Pinpoint the cell where the given text exists, returning its [X, Y] midpoint coordinate. 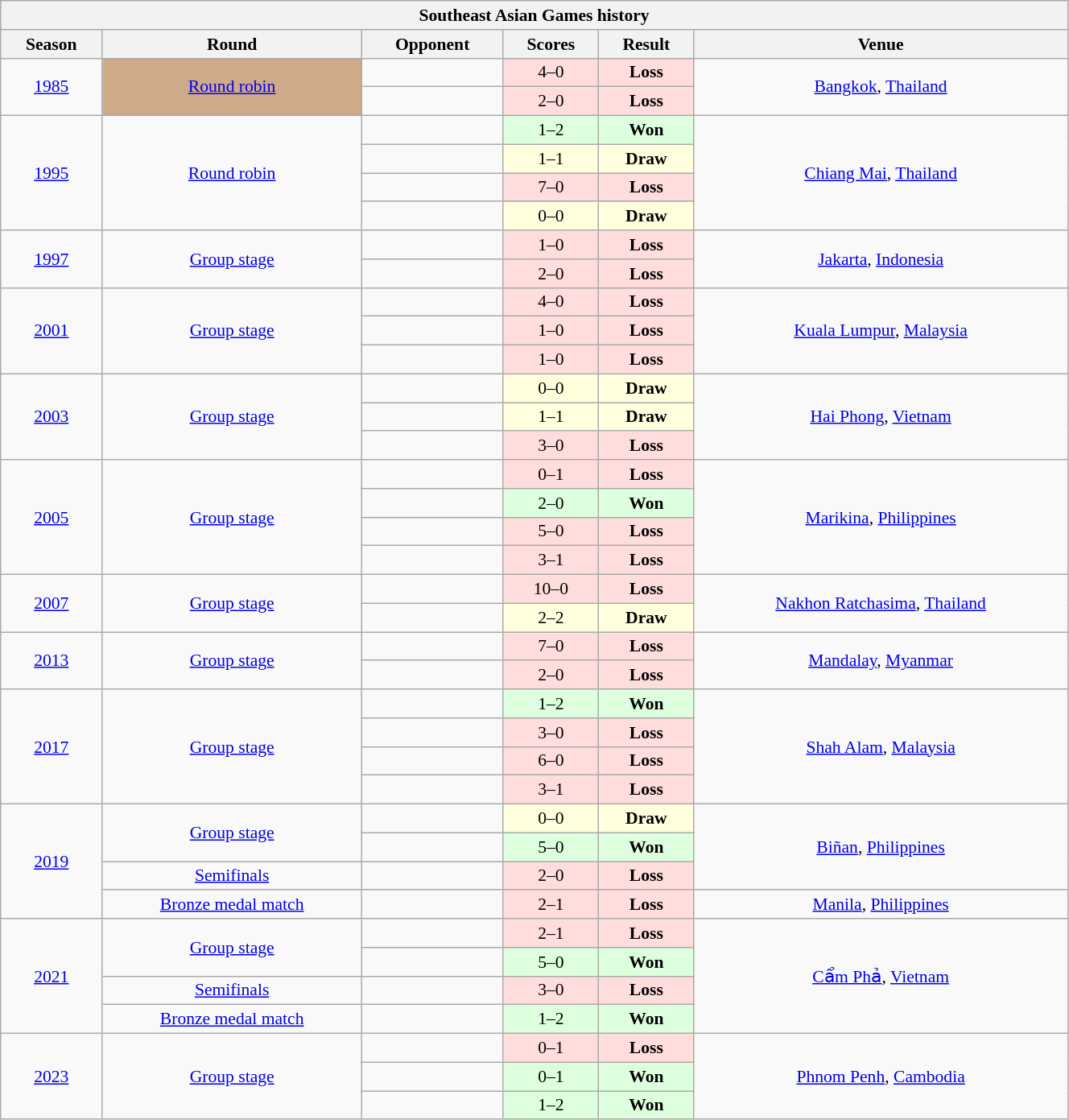
Shah Alam, Malaysia [881, 746]
Phnom Penh, Cambodia [881, 1077]
10–0 [551, 589]
1997 [52, 259]
Nakhon Ratchasima, Thailand [881, 604]
Result [646, 44]
Scores [551, 44]
2023 [52, 1077]
2021 [52, 976]
Kuala Lumpur, Malaysia [881, 330]
Manila, Philippines [881, 905]
Biñan, Philippines [881, 847]
2001 [52, 330]
2013 [52, 660]
2007 [52, 604]
2019 [52, 862]
2005 [52, 517]
Hai Phong, Vietnam [881, 417]
Round [232, 44]
2017 [52, 746]
Jakarta, Indonesia [881, 259]
Marikina, Philippines [881, 517]
Opponent [433, 44]
Southeast Asian Games history [534, 15]
6–0 [551, 761]
1985 [52, 87]
Season [52, 44]
Chiang Mai, Thailand [881, 173]
Bangkok, Thailand [881, 87]
Mandalay, Myanmar [881, 660]
Venue [881, 44]
1995 [52, 173]
Cẩm Phả, Vietnam [881, 976]
2–2 [551, 618]
2003 [52, 417]
